Identify which cell holds the provided text, then report its (x, y) central coordinate. 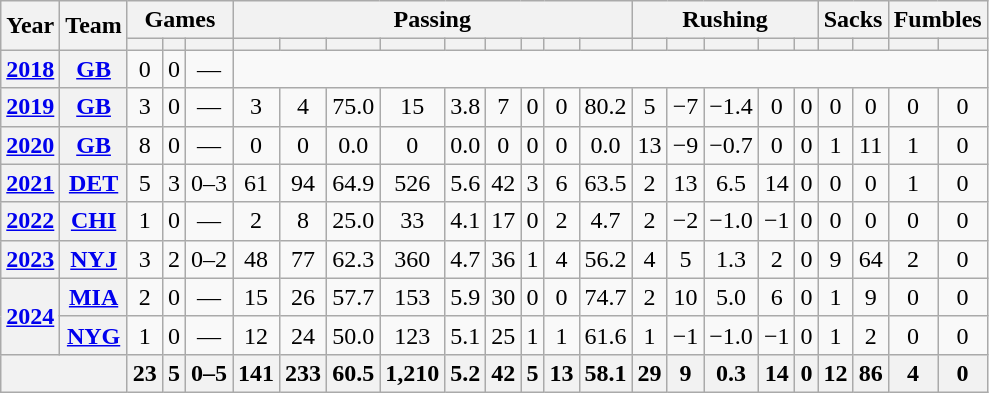
94 (304, 183)
26 (304, 297)
57.7 (354, 297)
2019 (30, 107)
0–2 (208, 259)
−1.4 (732, 107)
0–5 (208, 373)
17 (504, 221)
63.5 (606, 183)
Passing (433, 20)
80.2 (606, 107)
360 (412, 259)
6.5 (732, 183)
0.3 (732, 373)
11 (870, 145)
DET (94, 183)
Fumbles (938, 20)
33 (412, 221)
61.6 (606, 335)
1.3 (732, 259)
5.9 (466, 297)
−9 (686, 145)
64.9 (354, 183)
75.0 (354, 107)
526 (412, 183)
Rushing (725, 20)
Games (180, 20)
5.1 (466, 335)
2021 (30, 183)
36 (504, 259)
NYJ (94, 259)
48 (256, 259)
24 (304, 335)
−2 (686, 221)
29 (650, 373)
141 (256, 373)
25.0 (354, 221)
60.5 (354, 373)
5.0 (732, 297)
−0.7 (732, 145)
58.1 (606, 373)
86 (870, 373)
5.2 (466, 373)
4.1 (466, 221)
50.0 (354, 335)
233 (304, 373)
2020 (30, 145)
CHI (94, 221)
25 (504, 335)
NYG (94, 335)
1,210 (412, 373)
−7 (686, 107)
56.2 (606, 259)
2022 (30, 221)
MIA (94, 297)
3.8 (466, 107)
Year (30, 26)
153 (412, 297)
61 (256, 183)
5.6 (466, 183)
123 (412, 335)
10 (686, 297)
7 (504, 107)
2023 (30, 259)
0–3 (208, 183)
64 (870, 259)
62.3 (354, 259)
77 (304, 259)
Team (94, 26)
Sacks (853, 20)
2018 (30, 69)
74.7 (606, 297)
23 (144, 373)
30 (504, 297)
2024 (30, 316)
